Pinpoint the cell where the given text exists, returning its (X, Y) midpoint coordinate. 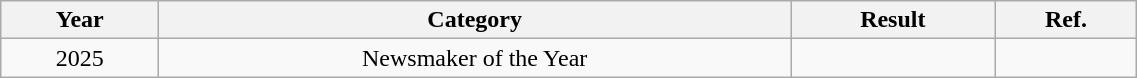
Year (80, 20)
2025 (80, 58)
Ref. (1066, 20)
Category (475, 20)
Result (893, 20)
Newsmaker of the Year (475, 58)
